Determine the [X, Y] coordinate at the center of the cell enclosing the given text.  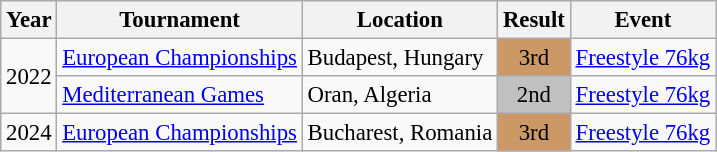
2024 [29, 133]
Bucharest, Romania [400, 133]
2022 [29, 76]
Event [642, 20]
Mediterranean Games [180, 95]
Oran, Algeria [400, 95]
Budapest, Hungary [400, 58]
Location [400, 20]
2nd [534, 95]
Year [29, 20]
Result [534, 20]
Tournament [180, 20]
